Find where the given text appears and provide that cell's center as [X, Y] coordinate. 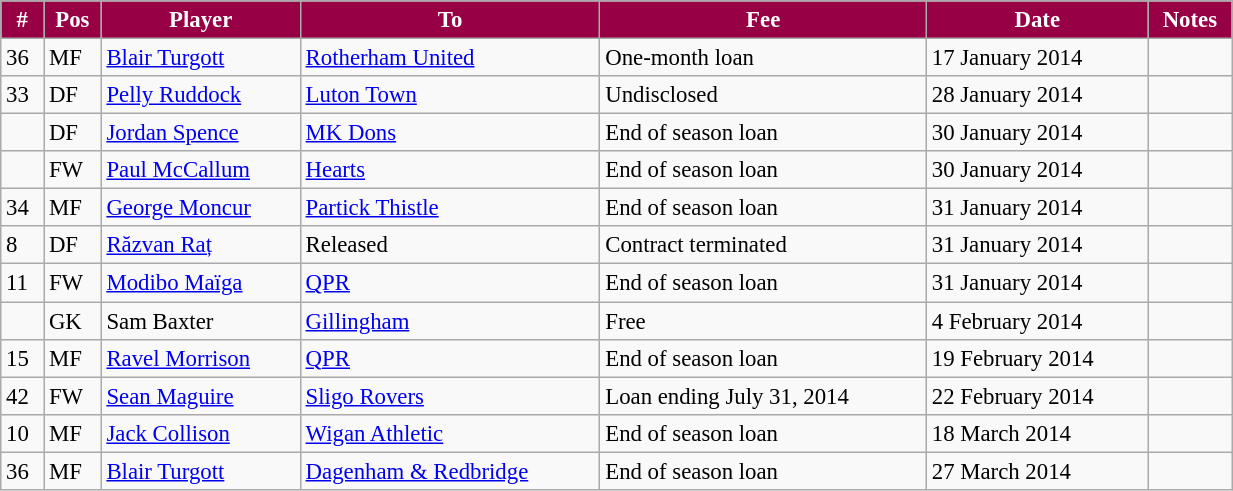
Hearts [450, 170]
Partick Thistle [450, 208]
Date [1037, 20]
Ravel Morrison [200, 358]
Fee [764, 20]
One-month loan [764, 58]
Jack Collison [200, 433]
Wigan Athletic [450, 433]
Undisclosed [764, 95]
Notes [1190, 20]
Pos [72, 20]
Jordan Spence [200, 133]
Dagenham & Redbridge [450, 471]
27 March 2014 [1037, 471]
Rotherham United [450, 58]
34 [22, 208]
Gillingham [450, 321]
15 [22, 358]
Free [764, 321]
11 [22, 283]
MK Dons [450, 133]
4 February 2014 [1037, 321]
Modibo Maïga [200, 283]
28 January 2014 [1037, 95]
GK [72, 321]
22 February 2014 [1037, 396]
Paul McCallum [200, 170]
Sam Baxter [200, 321]
Player [200, 20]
18 March 2014 [1037, 433]
Loan ending July 31, 2014 [764, 396]
Sean Maguire [200, 396]
17 January 2014 [1037, 58]
Sligo Rovers [450, 396]
Pelly Ruddock [200, 95]
10 [22, 433]
19 February 2014 [1037, 358]
33 [22, 95]
George Moncur [200, 208]
Released [450, 245]
8 [22, 245]
42 [22, 396]
# [22, 20]
To [450, 20]
Contract terminated [764, 245]
Răzvan Raț [200, 245]
Luton Town [450, 95]
